Detect which cell encompasses the target text, then output its (X, Y) center coordinate. 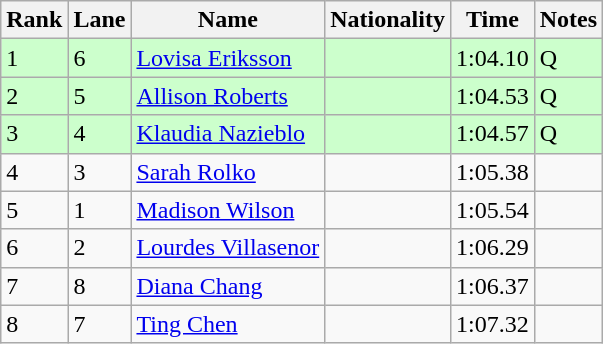
1:07.32 (492, 324)
Name (228, 20)
1:04.57 (492, 134)
Sarah Rolko (228, 172)
Ting Chen (228, 324)
1:05.54 (492, 210)
1:04.10 (492, 58)
Madison Wilson (228, 210)
Lane (100, 20)
1:04.53 (492, 96)
Diana Chang (228, 286)
1:06.29 (492, 248)
1:06.37 (492, 286)
1:05.38 (492, 172)
Nationality (388, 20)
Lourdes Villasenor (228, 248)
Time (492, 20)
Lovisa Eriksson (228, 58)
Allison Roberts (228, 96)
Rank (34, 20)
Notes (568, 20)
Klaudia Nazieblo (228, 134)
